Search for the cell housing the specified text and yield its [X, Y] center coordinate. 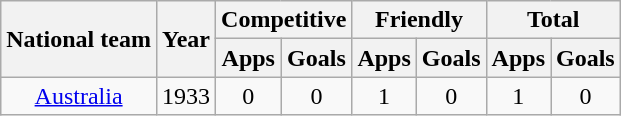
Year [186, 39]
1933 [186, 96]
Competitive [284, 20]
Australia [79, 96]
Friendly [419, 20]
National team [79, 39]
Total [553, 20]
